Pinpoint the cell where the given text exists, returning its [x, y] midpoint coordinate. 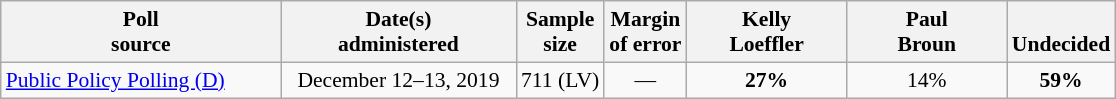
711 (LV) [560, 80]
27% [767, 80]
Date(s)administered [398, 32]
December 12–13, 2019 [398, 80]
— [645, 80]
Pollsource [141, 32]
Samplesize [560, 32]
Marginof error [645, 32]
PaulBroun [927, 32]
14% [927, 80]
KellyLoeffler [767, 32]
Undecided [1061, 32]
Public Policy Polling (D) [141, 80]
59% [1061, 80]
